Search for the cell housing the specified text and yield its (x, y) center coordinate. 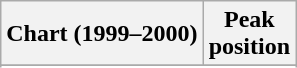
Chart (1999–2000) (102, 34)
Peakposition (249, 34)
